From the cell containing the given text, extract its center point as (x, y) coordinate. 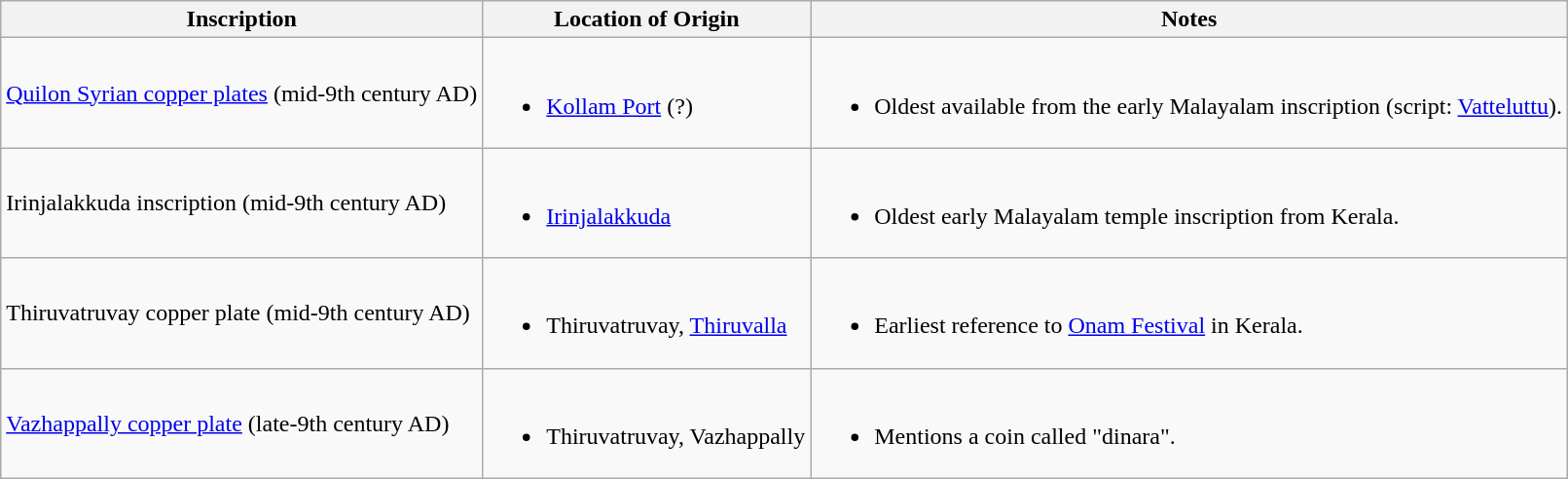
Kollam Port (?) (646, 93)
Thiruvatruvay copper plate (mid-9th century AD) (241, 313)
Irinjalakkuda inscription (mid-9th century AD) (241, 203)
Mentions a coin called "dinara". (1189, 423)
Quilon Syrian copper plates (mid-9th century AD) (241, 93)
Thiruvatruvay, Thiruvalla (646, 313)
Thiruvatruvay, Vazhappally (646, 423)
Notes (1189, 19)
Earliest reference to Onam Festival in Kerala. (1189, 313)
Oldest available from the early Malayalam inscription (script: Vatteluttu). (1189, 93)
Location of Origin (646, 19)
Inscription (241, 19)
Vazhappally copper plate (late-9th century AD) (241, 423)
Irinjalakkuda (646, 203)
Oldest early Malayalam temple inscription from Kerala. (1189, 203)
